Extract the (x, y) coordinate from the center of the cell holding the provided text.  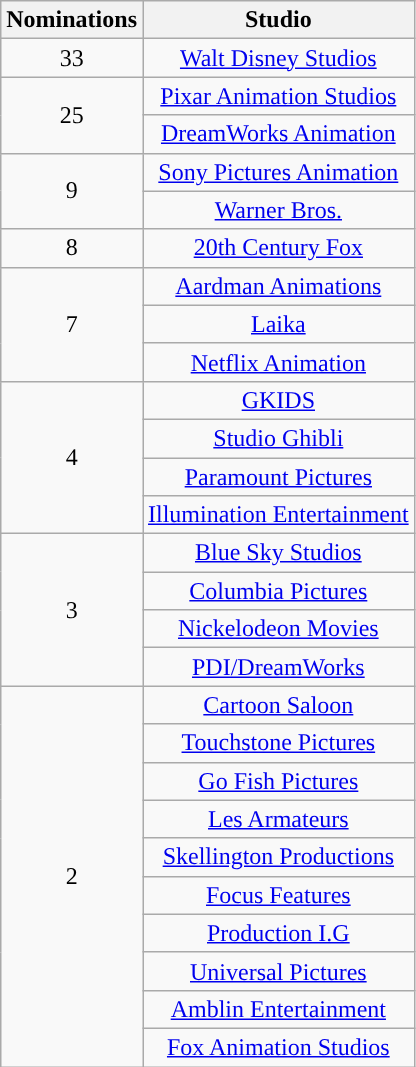
Studio Ghibli (278, 438)
Nickelodeon Movies (278, 629)
Amblin Entertainment (278, 1009)
25 (72, 115)
DreamWorks Animation (278, 134)
9 (72, 191)
Netflix Animation (278, 362)
Laika (278, 324)
20th Century Fox (278, 248)
Touchstone Pictures (278, 743)
Focus Features (278, 895)
7 (72, 324)
PDI/DreamWorks (278, 667)
Sony Pictures Animation (278, 172)
Paramount Pictures (278, 477)
2 (72, 876)
Les Armateurs (278, 819)
4 (72, 457)
Illumination Entertainment (278, 515)
Warner Bros. (278, 210)
Pixar Animation Studios (278, 96)
Cartoon Saloon (278, 705)
Universal Pictures (278, 971)
Nominations (72, 20)
Blue Sky Studios (278, 553)
Columbia Pictures (278, 591)
8 (72, 248)
Skellington Productions (278, 857)
Walt Disney Studios (278, 58)
Fox Animation Studios (278, 1047)
Go Fish Pictures (278, 781)
3 (72, 610)
Aardman Animations (278, 286)
Production I.G (278, 933)
33 (72, 58)
Studio (278, 20)
GKIDS (278, 400)
